Pinpoint the cell where the given text exists, returning its [X, Y] midpoint coordinate. 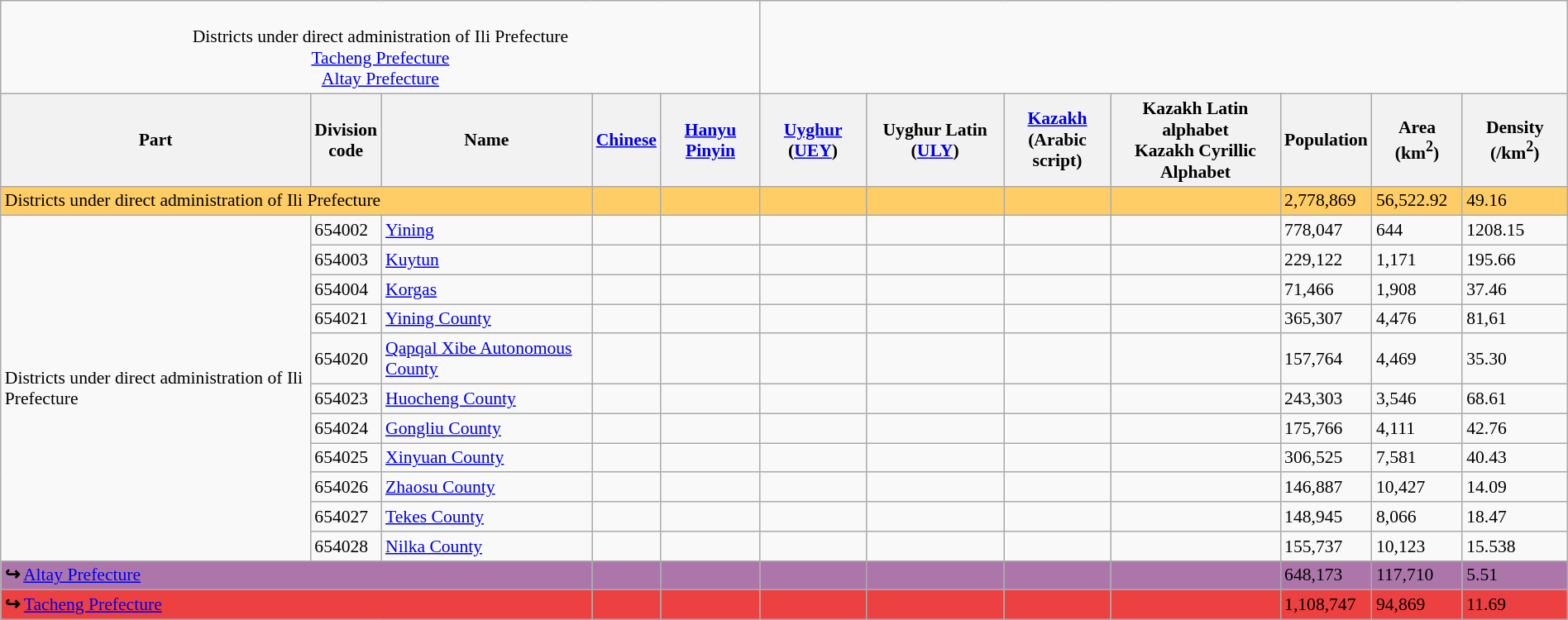
644 [1417, 231]
81,61 [1515, 319]
Nilka County [486, 546]
Area (km2) [1417, 140]
49.16 [1515, 201]
654024 [346, 428]
35.30 [1515, 359]
175,766 [1327, 428]
Density (/km2) [1515, 140]
648,173 [1327, 575]
71,466 [1327, 289]
15.538 [1515, 546]
Yining [486, 231]
654028 [346, 546]
14.09 [1515, 487]
10,123 [1417, 546]
654023 [346, 398]
Districts under direct administration of Ili Prefecture Tacheng Prefecture Altay Prefecture [380, 47]
654021 [346, 319]
40.43 [1515, 458]
10,427 [1417, 487]
Kazakh(Arabic script) [1057, 140]
Part [155, 140]
157,764 [1327, 359]
2,778,869 [1327, 201]
778,047 [1327, 231]
1,171 [1417, 260]
654003 [346, 260]
Uyghur (UEY) [813, 140]
654025 [346, 458]
654002 [346, 231]
146,887 [1327, 487]
Huocheng County [486, 398]
42.76 [1515, 428]
117,710 [1417, 575]
365,307 [1327, 319]
Divisioncode [346, 140]
↪ Tacheng Prefecture [296, 605]
3,546 [1417, 398]
Tekes County [486, 517]
5.51 [1515, 575]
Yining County [486, 319]
4,111 [1417, 428]
18.47 [1515, 517]
94,869 [1417, 605]
37.46 [1515, 289]
654004 [346, 289]
229,122 [1327, 260]
68.61 [1515, 398]
654027 [346, 517]
↪ Altay Prefecture [296, 575]
7,581 [1417, 458]
8,066 [1417, 517]
Uyghur Latin (ULY) [935, 140]
Zhaosu County [486, 487]
155,737 [1327, 546]
Chinese [627, 140]
4,469 [1417, 359]
Kazakh Latin alphabetKazakh Cyrillic Alphabet [1196, 140]
148,945 [1327, 517]
243,303 [1327, 398]
654026 [346, 487]
Kuytun [486, 260]
Korgas [486, 289]
1,908 [1417, 289]
306,525 [1327, 458]
Population [1327, 140]
Name [486, 140]
Gongliu County [486, 428]
1208.15 [1515, 231]
195.66 [1515, 260]
4,476 [1417, 319]
1,108,747 [1327, 605]
56,522.92 [1417, 201]
11.69 [1515, 605]
Xinyuan County [486, 458]
Qapqal Xibe Autonomous County [486, 359]
654020 [346, 359]
Hanyu Pinyin [710, 140]
